Pinpoint the cell where the given text exists, returning its (x, y) midpoint coordinate. 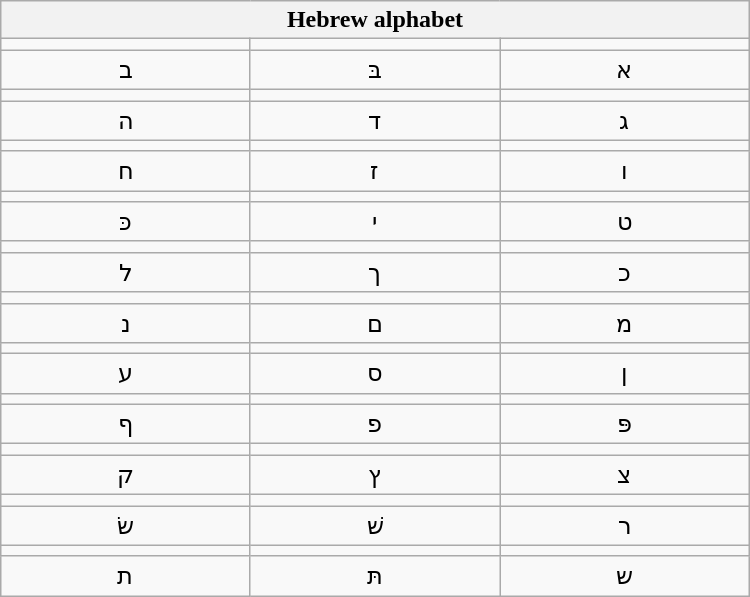
כּ (126, 222)
י (374, 222)
ו (625, 171)
ס (374, 374)
ם (374, 323)
ג (625, 120)
כ (625, 272)
מ (625, 323)
ל (126, 272)
Hebrew alphabet (375, 20)
פּ (625, 424)
ט (625, 222)
ד (374, 120)
ף (126, 424)
ח (126, 171)
שׂ (126, 526)
ק (126, 475)
צ (625, 475)
א (625, 70)
בּ (374, 70)
ש (625, 576)
ב (126, 70)
ר (625, 526)
ץ (374, 475)
ן (625, 374)
ה (126, 120)
נ (126, 323)
ך (374, 272)
ת (126, 576)
שׁ (374, 526)
תּ (374, 576)
ז (374, 171)
פ (374, 424)
ע (126, 374)
